Identify which cell holds the provided text, then report its [X, Y] central coordinate. 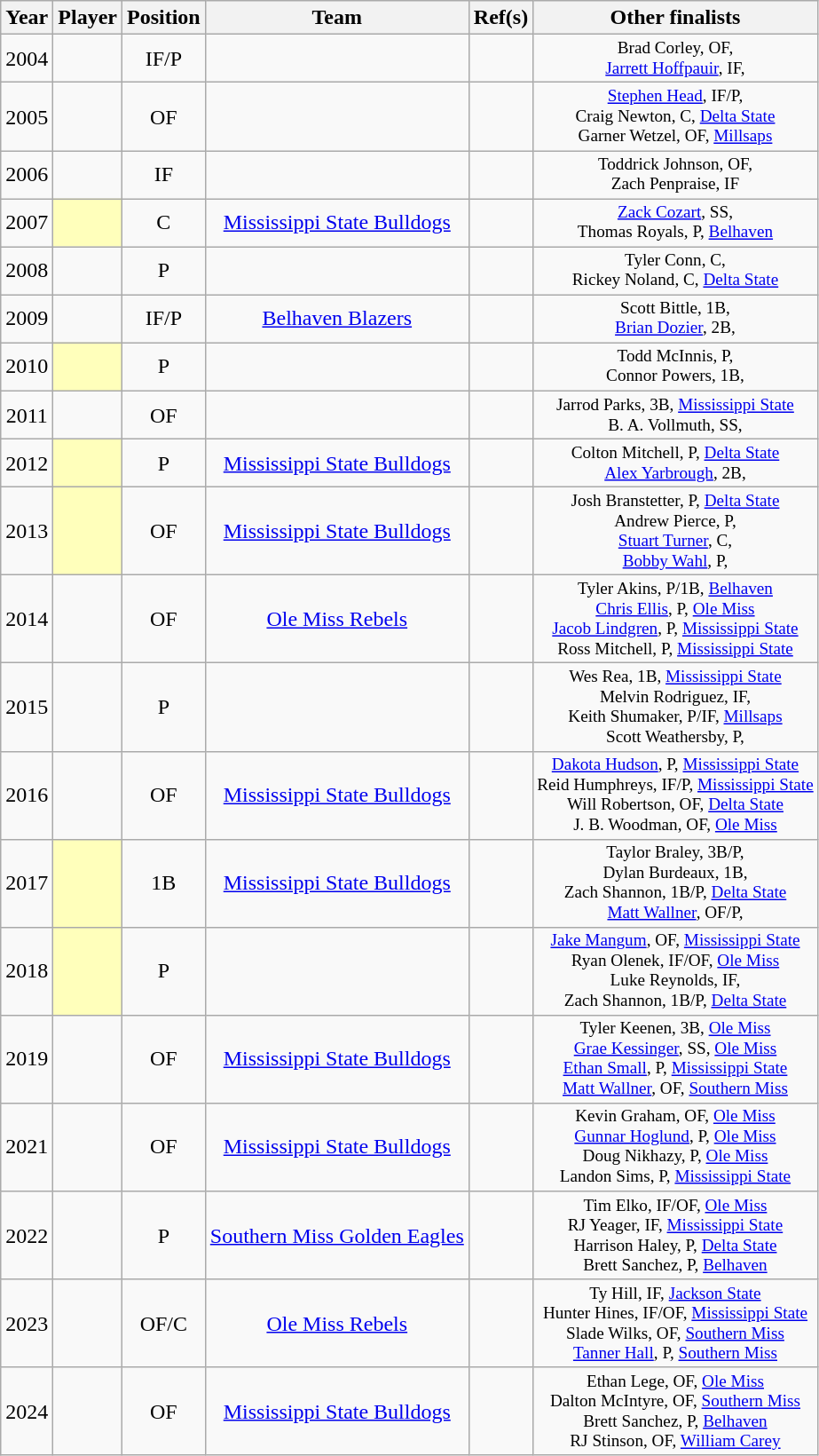
Tyler Conn, C, Rickey Noland, C, Delta State [676, 271]
Player [88, 18]
2010 [27, 367]
Toddrick Johnson, OF, Zach Penpraise, IF [676, 175]
IF [164, 175]
1B [164, 882]
Tyler Akins, P/1B, BelhavenChris Ellis, P, Ole MissJacob Lindgren, P, Mississippi StateRoss Mitchell, P, Mississippi State [676, 620]
2004 [27, 59]
2016 [27, 795]
Tyler Keenen, 3B, Ole MissGrae Kessinger, SS, Ole MissEthan Small, P, Mississippi StateMatt Wallner, OF, Southern Miss [676, 1058]
Ty Hill, IF, Jackson StateHunter Hines, IF/OF, Mississippi StateSlade Wilks, OF, Southern MissTanner Hall, P, Southern Miss [676, 1323]
2007 [27, 223]
2015 [27, 707]
Ethan Lege, OF, Ole Miss Dalton McIntyre, OF, Southern Miss Brett Sanchez, P, Belhaven RJ Stinson, OF, William Carey [676, 1412]
2024 [27, 1412]
Team [337, 18]
Kevin Graham, OF, Ole MissGunnar Hoglund, P, Ole Miss Doug Nikhazy, P, Ole MissLandon Sims, P, Mississippi State [676, 1147]
Zack Cozart, SS, Thomas Royals, P, Belhaven [676, 223]
Scott Bittle, 1B, Brian Dozier, 2B, [676, 319]
2011 [27, 415]
Josh Branstetter, P, Delta StateAndrew Pierce, P, Stuart Turner, C, Bobby Wahl, P, [676, 531]
2009 [27, 319]
Colton Mitchell, P, Delta StateAlex Yarbrough, 2B, [676, 463]
2019 [27, 1058]
Jake Mangum, OF, Mississippi StateRyan Olenek, IF/OF, Ole MissLuke Reynolds, IF, Zach Shannon, 1B/P, Delta State [676, 971]
Year [27, 18]
Todd McInnis, P, Connor Powers, 1B, [676, 367]
Dakota Hudson, P, Mississippi StateReid Humphreys, IF/P, Mississippi StateWill Robertson, OF, Delta StateJ. B. Woodman, OF, Ole Miss [676, 795]
2008 [27, 271]
2012 [27, 463]
2023 [27, 1323]
Jarrod Parks, 3B, Mississippi StateB. A. Vollmuth, SS, [676, 415]
2005 [27, 117]
Wes Rea, 1B, Mississippi StateMelvin Rodriguez, IF, Keith Shumaker, P/IF, MillsapsScott Weathersby, P, [676, 707]
Brad Corley, OF, Jarrett Hoffpauir, IF, [676, 59]
Stephen Head, IF/P, Craig Newton, C, Delta StateGarner Wetzel, OF, Millsaps [676, 117]
Southern Miss Golden Eagles [337, 1236]
2013 [27, 531]
OF/C [164, 1323]
Tim Elko, IF/OF, Ole MissRJ Yeager, IF, Mississippi StateHarrison Haley, P, Delta StateBrett Sanchez, P, Belhaven [676, 1236]
2006 [27, 175]
2014 [27, 620]
2018 [27, 971]
2022 [27, 1236]
Position [164, 18]
Taylor Braley, 3B/P, Dylan Burdeaux, 1B, Zach Shannon, 1B/P, Delta StateMatt Wallner, OF/P, [676, 882]
2021 [27, 1147]
Ref(s) [500, 18]
Other finalists [676, 18]
C [164, 223]
Belhaven Blazers [337, 319]
2017 [27, 882]
